Pinpoint the cell where the given text exists, returning its [X, Y] midpoint coordinate. 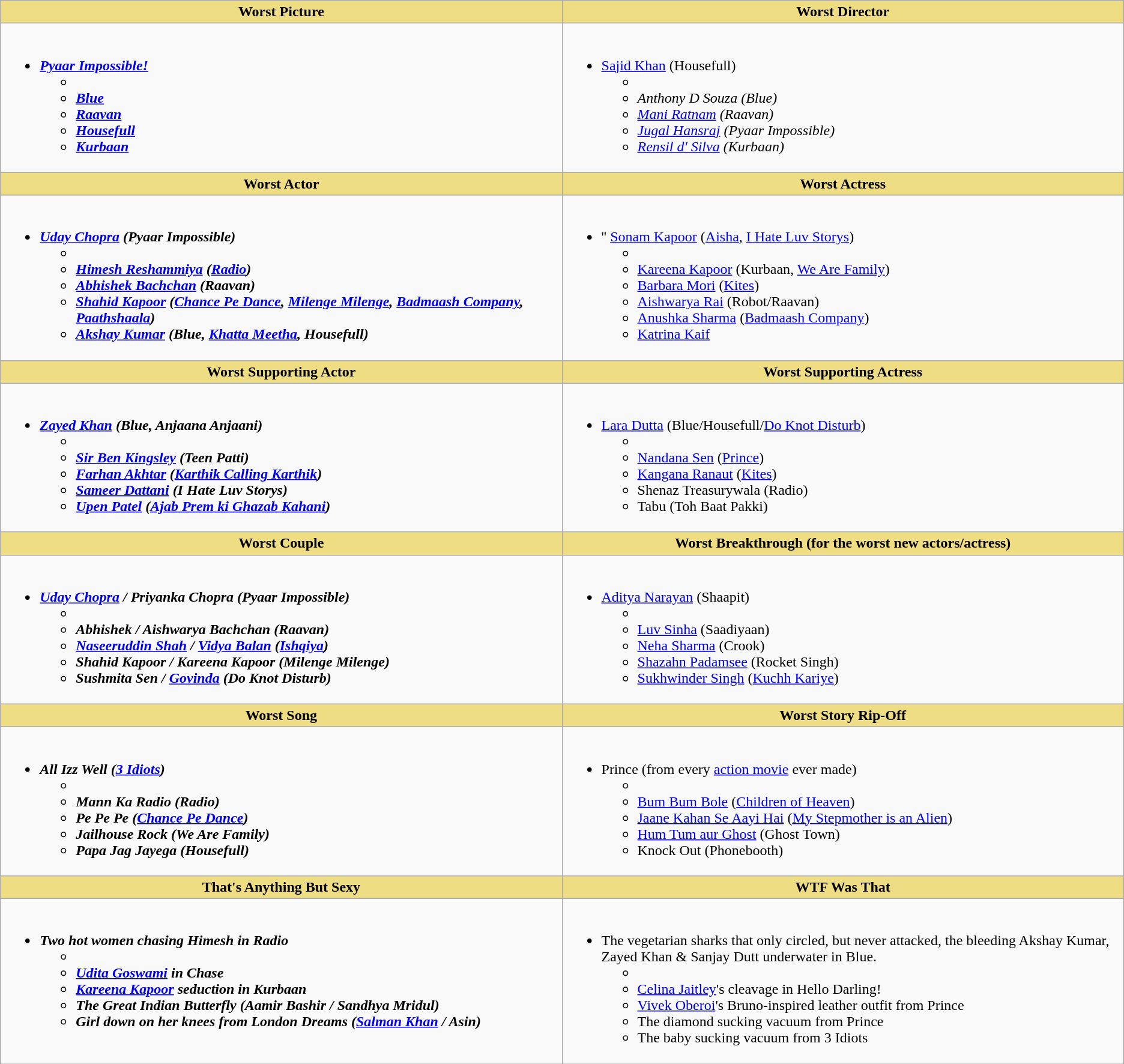
Worst Actress [843, 184]
Worst Director [843, 12]
All Izz Well (3 Idiots) Mann Ka Radio (Radio)Pe Pe Pe (Chance Pe Dance)Jailhouse Rock (We Are Family)Papa Jag Jayega (Housefull) [281, 801]
Worst Supporting Actor [281, 372]
Pyaar Impossible! BlueRaavanHousefullKurbaan [281, 98]
Aditya Narayan (Shaapit) Luv Sinha (Saadiyaan)Neha Sharma (Crook)Shazahn Padamsee (Rocket Singh)Sukhwinder Singh (Kuchh Kariye) [843, 629]
Worst Picture [281, 12]
Worst Supporting Actress [843, 372]
Sajid Khan (Housefull) Anthony D Souza (Blue)Mani Ratnam (Raavan)Jugal Hansraj (Pyaar Impossible)Rensil d' Silva (Kurbaan) [843, 98]
Worst Song [281, 715]
Worst Actor [281, 184]
Lara Dutta (Blue/Housefull/Do Knot Disturb) Nandana Sen (Prince)Kangana Ranaut (Kites)Shenaz Treasurywala (Radio)Tabu (Toh Baat Pakki) [843, 458]
Worst Story Rip-Off [843, 715]
Worst Breakthrough (for the worst new actors/actress) [843, 543]
That's Anything But Sexy [281, 887]
WTF Was That [843, 887]
Worst Couple [281, 543]
